Extract the [x, y] coordinate from the center of the cell holding the provided text.  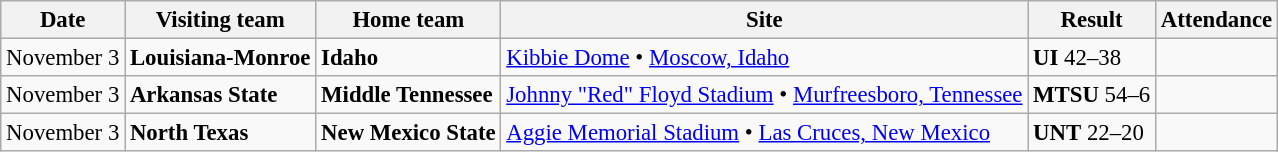
Site [764, 20]
Attendance [1216, 20]
Result [1092, 20]
UNT 22–20 [1092, 133]
MTSU 54–6 [1092, 95]
Johnny "Red" Floyd Stadium • Murfreesboro, Tennessee [764, 95]
Idaho [408, 58]
Visiting team [220, 20]
Home team [408, 20]
Aggie Memorial Stadium • Las Cruces, New Mexico [764, 133]
UI 42–38 [1092, 58]
Kibbie Dome • Moscow, Idaho [764, 58]
Middle Tennessee [408, 95]
North Texas [220, 133]
Date [63, 20]
Arkansas State [220, 95]
New Mexico State [408, 133]
Louisiana-Monroe [220, 58]
